Capture the cell that displays the provided text and extract its [x, y] central coordinate. 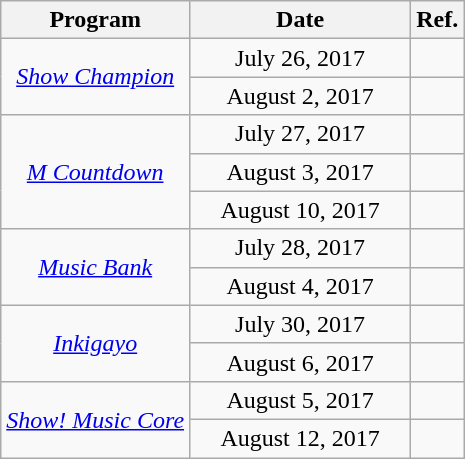
Music Bank [96, 267]
July 26, 2017 [300, 58]
August 12, 2017 [300, 438]
M Countdown [96, 172]
August 5, 2017 [300, 400]
Date [300, 20]
July 27, 2017 [300, 134]
August 10, 2017 [300, 210]
Inkigayo [96, 343]
Show Champion [96, 77]
July 30, 2017 [300, 324]
Show! Music Core [96, 419]
August 4, 2017 [300, 286]
August 3, 2017 [300, 172]
Ref. [438, 20]
August 6, 2017 [300, 362]
Program [96, 20]
July 28, 2017 [300, 248]
August 2, 2017 [300, 96]
